Locate the cell with the specified text and output its [X, Y] center coordinate. 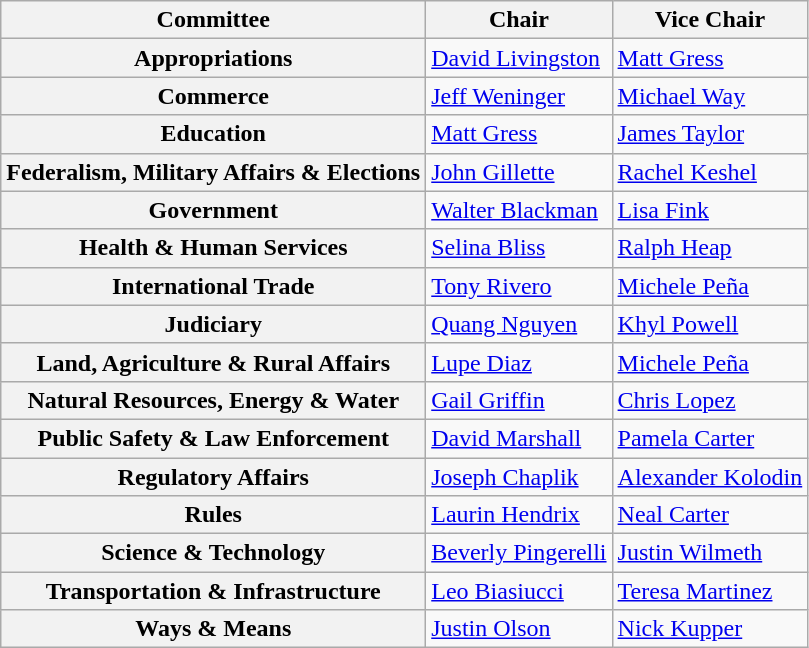
Ralph Heap [710, 248]
Justin Wilmeth [710, 553]
Commerce [214, 96]
Lisa Fink [710, 210]
Neal Carter [710, 515]
Leo Biasiucci [519, 591]
Ways & Means [214, 629]
Laurin Hendrix [519, 515]
Vice Chair [710, 20]
Beverly Pingerelli [519, 553]
Lupe Diaz [519, 362]
Natural Resources, Energy & Water [214, 400]
Education [214, 134]
Walter Blackman [519, 210]
Federalism, Military Affairs & Elections [214, 172]
Transportation & Infrastructure [214, 591]
Jeff Weninger [519, 96]
Chair [519, 20]
Judiciary [214, 324]
Pamela Carter [710, 438]
James Taylor [710, 134]
Land, Agriculture & Rural Affairs [214, 362]
Joseph Chaplik [519, 477]
Regulatory Affairs [214, 477]
David Livingston [519, 58]
Michael Way [710, 96]
Teresa Martinez [710, 591]
Appropriations [214, 58]
Justin Olson [519, 629]
Rules [214, 515]
Gail Griffin [519, 400]
Nick Kupper [710, 629]
Alexander Kolodin [710, 477]
Chris Lopez [710, 400]
Committee [214, 20]
Tony Rivero [519, 286]
Science & Technology [214, 553]
Health & Human Services [214, 248]
Khyl Powell [710, 324]
International Trade [214, 286]
Public Safety & Law Enforcement [214, 438]
Rachel Keshel [710, 172]
Quang Nguyen [519, 324]
Government [214, 210]
Selina Bliss [519, 248]
David Marshall [519, 438]
John Gillette [519, 172]
